Determine the [x, y] coordinate at the center of the cell enclosing the given text.  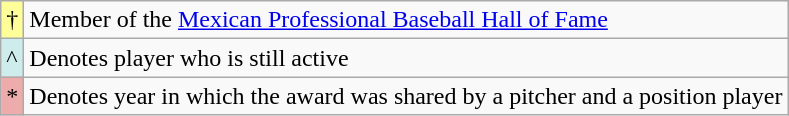
* [12, 96]
Denotes player who is still active [406, 58]
^ [12, 58]
† [12, 20]
Denotes year in which the award was shared by a pitcher and a position player [406, 96]
Member of the Mexican Professional Baseball Hall of Fame [406, 20]
